Detect which cell encompasses the target text, then output its [x, y] center coordinate. 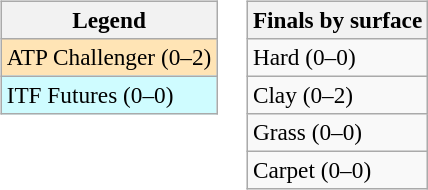
Clay (0–2) [337, 95]
ITF Futures (0–0) [108, 95]
ATP Challenger (0–2) [108, 57]
Carpet (0–0) [337, 171]
Legend [108, 20]
Hard (0–0) [337, 57]
Grass (0–0) [337, 133]
Finals by surface [337, 20]
